Detect which cell encompasses the target text, then output its [x, y] center coordinate. 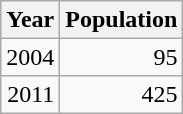
2004 [30, 56]
Population [122, 20]
Year [30, 20]
2011 [30, 94]
425 [122, 94]
95 [122, 56]
